Locate the cell with the specified text and output its [X, Y] center coordinate. 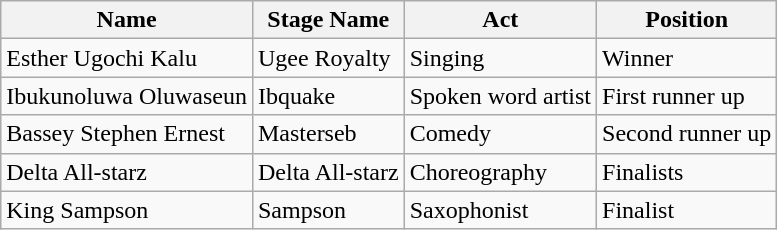
Esther Ugochi Kalu [127, 58]
Finalists [687, 172]
First runner up [687, 96]
Ugee Royalty [328, 58]
Sampson [328, 210]
Saxophonist [500, 210]
Choreography [500, 172]
Winner [687, 58]
Act [500, 20]
Ibquake [328, 96]
Comedy [500, 134]
Name [127, 20]
Finalist [687, 210]
Masterseb [328, 134]
Ibukunoluwa Oluwaseun [127, 96]
Second runner up [687, 134]
Stage Name [328, 20]
Spoken word artist [500, 96]
Bassey Stephen Ernest [127, 134]
Singing [500, 58]
King Sampson [127, 210]
Position [687, 20]
